Capture the cell that displays the provided text and extract its [X, Y] central coordinate. 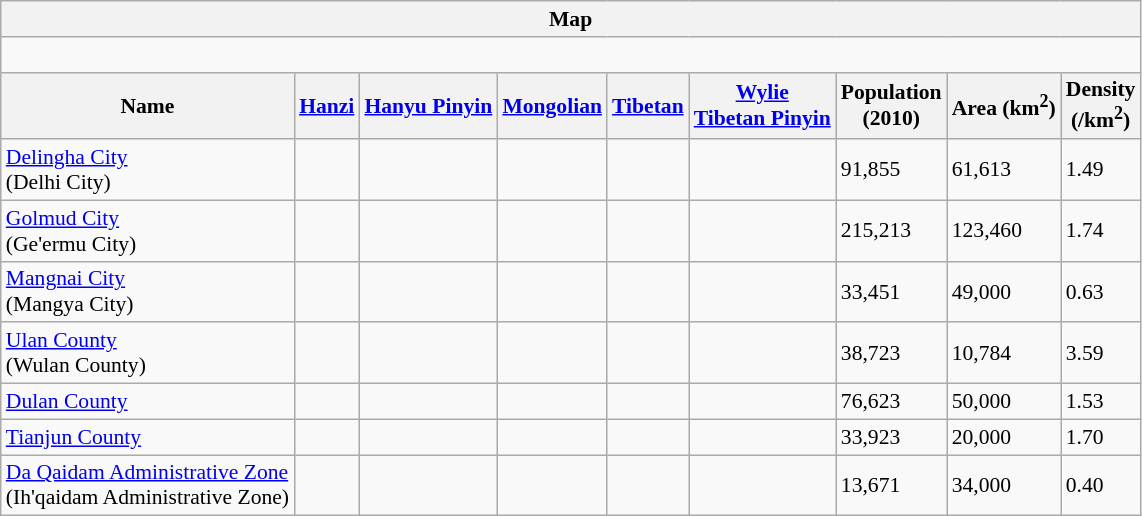
Tianjun County [148, 437]
49,000 [1004, 292]
20,000 [1004, 437]
Mongolian [552, 106]
61,613 [1004, 170]
1.49 [1101, 170]
13,671 [892, 486]
Mangnai City(Mangya City) [148, 292]
Map [571, 19]
Tibetan [648, 106]
1.53 [1101, 402]
33,923 [892, 437]
Dulan County [148, 402]
Hanzi [326, 106]
34,000 [1004, 486]
3.59 [1101, 354]
Golmud City(Ge'ermu City) [148, 230]
WylieTibetan Pinyin [762, 106]
0.40 [1101, 486]
76,623 [892, 402]
50,000 [1004, 402]
Area (km2) [1004, 106]
Population(2010) [892, 106]
215,213 [892, 230]
Density(/km2) [1101, 106]
Hanyu Pinyin [428, 106]
Delingha City(Delhi City) [148, 170]
1.74 [1101, 230]
123,460 [1004, 230]
33,451 [892, 292]
0.63 [1101, 292]
38,723 [892, 354]
Name [148, 106]
91,855 [892, 170]
1.70 [1101, 437]
10,784 [1004, 354]
Da Qaidam Administrative Zone(Ih'qaidam Administrative Zone) [148, 486]
Ulan County(Wulan County) [148, 354]
